Pinpoint the cell where the given text exists, returning its (x, y) midpoint coordinate. 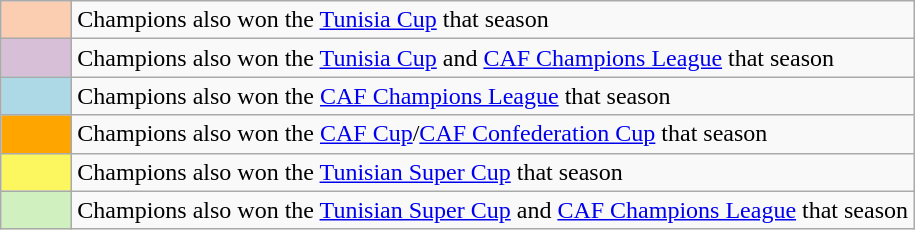
Champions also won the Tunisia Cup and CAF Champions League that season (493, 58)
Champions also won the Tunisian Super Cup that season (493, 172)
Champions also won the Tunisian Super Cup and CAF Champions League that season (493, 210)
Champions also won the CAF Champions League that season (493, 96)
Champions also won the Tunisia Cup that season (493, 20)
Champions also won the CAF Cup/CAF Confederation Cup that season (493, 134)
